Return the (x, y) coordinate for the center point of the cell that contains the specified text.  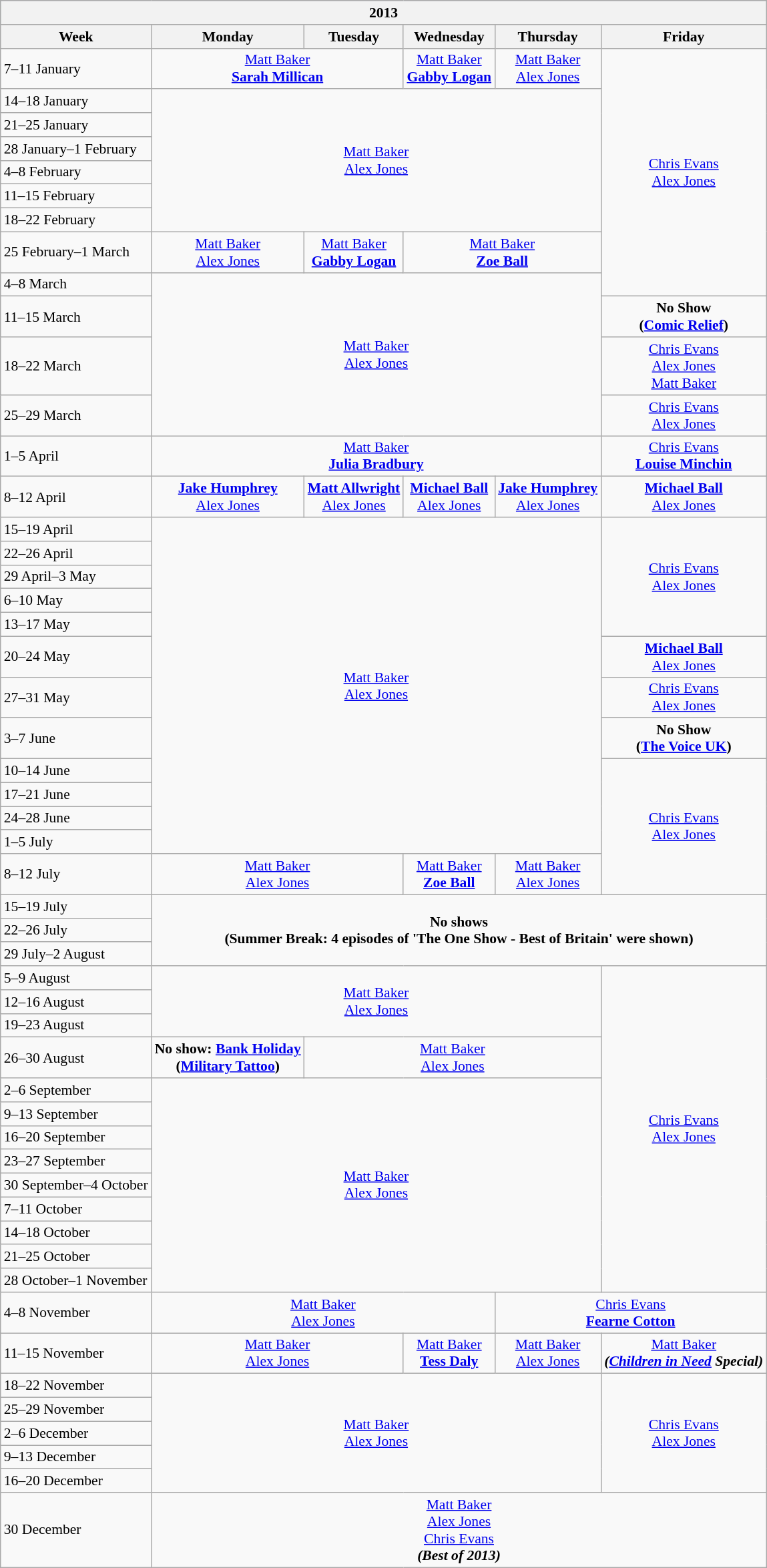
4–8 March (76, 284)
19–23 August (76, 1025)
1–5 July (76, 842)
Matt BakerJulia Bradbury (376, 457)
Matt BakerTess Daly (449, 1354)
No show: Bank Holiday(Military Tattoo) (228, 1057)
11–15 February (76, 196)
Thursday (547, 37)
18–22 November (76, 1386)
9–13 December (76, 1457)
16–20 December (76, 1481)
30 September–4 October (76, 1186)
Chris Evans Alex Jones (684, 172)
14–18 January (76, 101)
12–16 August (76, 1002)
1–5 April (76, 457)
29 April–3 May (76, 577)
21–25 January (76, 125)
26–30 August (76, 1057)
16–20 September (76, 1137)
2–6 September (76, 1090)
Matt AllwrightAlex Jones (354, 497)
5–9 August (76, 978)
28 October–1 November (76, 1280)
2–6 December (76, 1433)
14–18 October (76, 1233)
18–22 February (76, 220)
15–19 April (76, 529)
No shows(Summer Break: 4 episodes of 'The One Show - Best of Britain' were shown) (459, 931)
7–11 October (76, 1209)
27–31 May (76, 697)
22–26 April (76, 553)
3–7 June (76, 738)
Chris EvansAlex JonesMatt Baker (684, 366)
Tuesday (354, 37)
No Show(The Voice UK) (684, 738)
2013 (384, 13)
21–25 October (76, 1257)
Wednesday (449, 37)
13–17 May (76, 625)
6–10 May (76, 601)
28 January–1 February (76, 149)
Week (76, 37)
9–13 September (76, 1114)
29 July–2 August (76, 955)
17–21 June (76, 794)
8–12 July (76, 874)
20–24 May (76, 657)
23–27 September (76, 1161)
Chris EvansLouise Minchin (684, 457)
4–8 February (76, 172)
Matt Baker Sarah Millican (278, 68)
7–11 January (76, 68)
25 February–1 March (76, 252)
Matt Baker Alex Jones (547, 68)
24–28 June (76, 818)
Matt BakerGabby Logan (354, 252)
Monday (228, 37)
Chris EvansFearne Cotton (630, 1312)
8–12 April (76, 497)
30 December (76, 1530)
No Show(Comic Relief) (684, 316)
18–22 March (76, 366)
Matt Baker Gabby Logan (449, 68)
11–15 November (76, 1354)
11–15 March (76, 316)
Matt Baker (Children in Need Special) (684, 1354)
15–19 July (76, 906)
10–14 June (76, 771)
25–29 November (76, 1410)
4–8 November (76, 1312)
Matt Baker Alex Jones Chris Evans (Best of 2013) (459, 1530)
22–26 July (76, 931)
25–29 March (76, 415)
Friday (684, 37)
